Pinpoint the cell where the given text exists, returning its [x, y] midpoint coordinate. 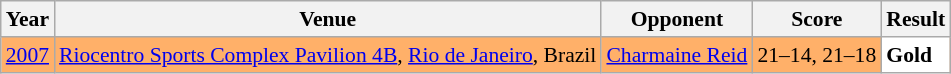
Venue [328, 19]
21–14, 21–18 [816, 55]
2007 [28, 55]
Score [816, 19]
Charmaine Reid [676, 55]
Year [28, 19]
Opponent [676, 19]
Gold [916, 55]
Result [916, 19]
Riocentro Sports Complex Pavilion 4B, Rio de Janeiro, Brazil [328, 55]
